From the cell containing the given text, extract its center point as (X, Y) coordinate. 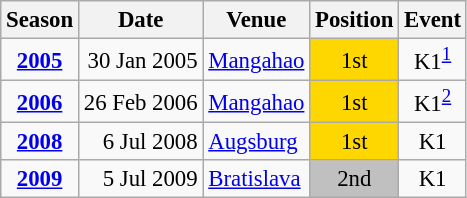
Augsburg (256, 142)
Season (40, 20)
Bratislava (256, 179)
Date (140, 20)
30 Jan 2005 (140, 60)
6 Jul 2008 (140, 142)
Event (433, 20)
Position (354, 20)
K11 (433, 60)
2009 (40, 179)
26 Feb 2006 (140, 102)
2005 (40, 60)
2008 (40, 142)
2nd (354, 179)
K12 (433, 102)
5 Jul 2009 (140, 179)
Venue (256, 20)
2006 (40, 102)
